Identify which cell holds the provided text, then report its (X, Y) central coordinate. 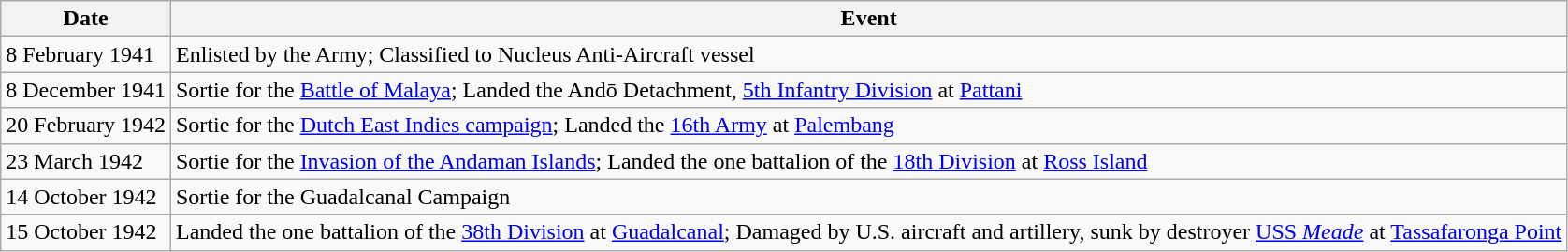
Enlisted by the Army; Classified to Nucleus Anti-Aircraft vessel (868, 54)
Sortie for the Battle of Malaya; Landed the Andō Detachment, 5th Infantry Division at Pattani (868, 90)
23 March 1942 (86, 161)
8 December 1941 (86, 90)
Sortie for the Guadalcanal Campaign (868, 197)
Event (868, 19)
8 February 1941 (86, 54)
15 October 1942 (86, 232)
14 October 1942 (86, 197)
Date (86, 19)
20 February 1942 (86, 126)
Sortie for the Dutch East Indies campaign; Landed the 16th Army at Palembang (868, 126)
Sortie for the Invasion of the Andaman Islands; Landed the one battalion of the 18th Division at Ross Island (868, 161)
